For the text-containing cell, return its midpoint in [x, y] coordinate format. 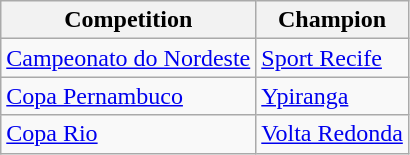
Campeonato do Nordeste [128, 58]
Champion [332, 20]
Copa Rio [128, 134]
Volta Redonda [332, 134]
Copa Pernambuco [128, 96]
Competition [128, 20]
Sport Recife [332, 58]
Ypiranga [332, 96]
